Pinpoint the cell where the given text exists, returning its [X, Y] midpoint coordinate. 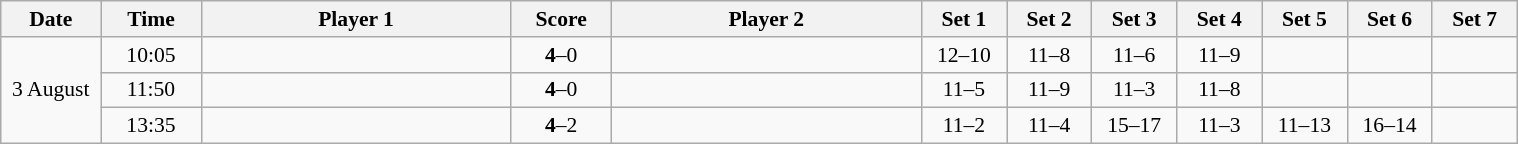
Time [151, 19]
12–10 [964, 55]
Set 2 [1048, 19]
16–14 [1390, 126]
11–13 [1304, 126]
Set 7 [1474, 19]
Set 4 [1220, 19]
Set 6 [1390, 19]
11:50 [151, 90]
13:35 [151, 126]
11–6 [1134, 55]
11–4 [1048, 126]
4–2 [561, 126]
10:05 [151, 55]
Set 5 [1304, 19]
Player 1 [356, 19]
Score [561, 19]
15–17 [1134, 126]
Player 2 [766, 19]
3 August [51, 90]
Date [51, 19]
11–2 [964, 126]
11–5 [964, 90]
Set 3 [1134, 19]
Set 1 [964, 19]
